Capture the cell that displays the provided text and extract its [x, y] central coordinate. 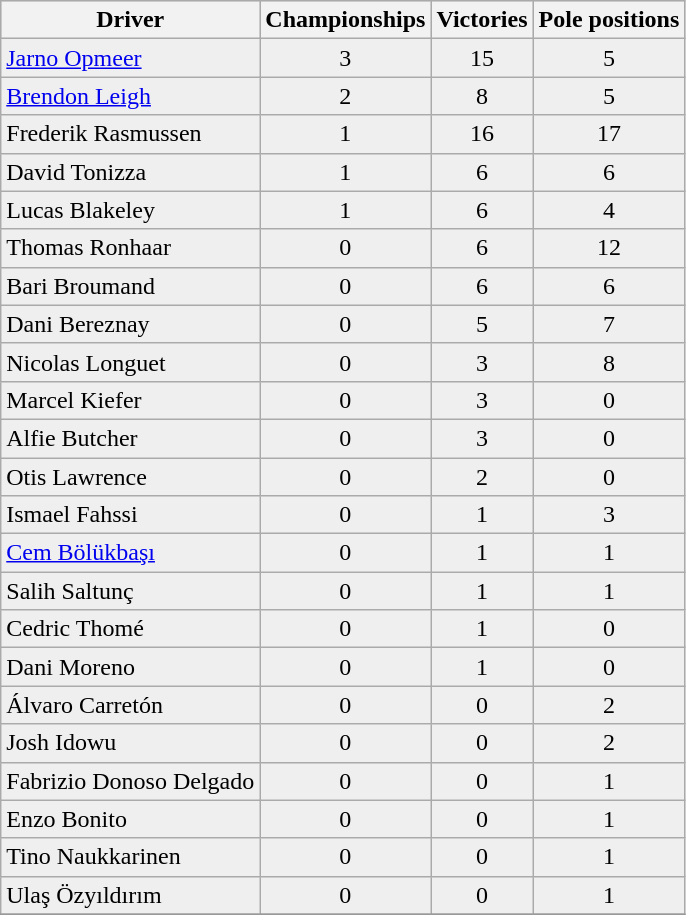
16 [482, 134]
Jarno Opmeer [130, 58]
Cem Bölükbaşı [130, 553]
Ulaş Özyıldırım [130, 895]
Otis Lawrence [130, 477]
Driver [130, 20]
Nicolas Longuet [130, 362]
17 [609, 134]
Bari Broumand [130, 286]
Alfie Butcher [130, 438]
7 [609, 324]
Dani Bereznay [130, 324]
Lucas Blakeley [130, 210]
Álvaro Carretón [130, 705]
Enzo Bonito [130, 819]
Fabrizio Donoso Delgado [130, 781]
Victories [482, 20]
Josh Idowu [130, 743]
12 [609, 248]
4 [609, 210]
15 [482, 58]
Frederik Rasmussen [130, 134]
Dani Moreno [130, 667]
David Tonizza [130, 172]
Salih Saltunç [130, 591]
Marcel Kiefer [130, 400]
Thomas Ronhaar [130, 248]
Brendon Leigh [130, 96]
Pole positions [609, 20]
Cedric Thomé [130, 629]
Tino Naukkarinen [130, 857]
Championships [346, 20]
Ismael Fahssi [130, 515]
